Search for the cell housing the specified text and yield its (X, Y) center coordinate. 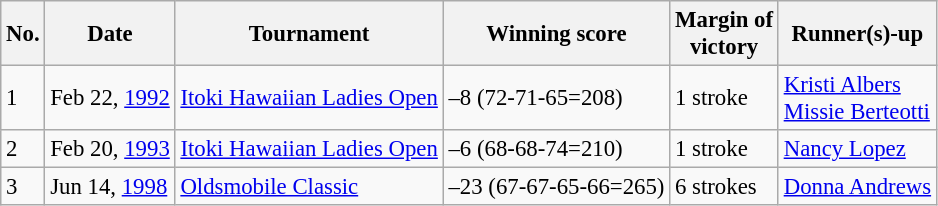
No. (23, 34)
Margin ofvictory (724, 34)
Runner(s)-up (857, 34)
Nancy Lopez (857, 149)
Tournament (309, 34)
–23 (67-67-65-66=265) (556, 187)
Date (110, 34)
Donna Andrews (857, 187)
Kristi Albers Missie Berteotti (857, 98)
Feb 22, 1992 (110, 98)
–8 (72-71-65=208) (556, 98)
3 (23, 187)
Oldsmobile Classic (309, 187)
1 (23, 98)
2 (23, 149)
Winning score (556, 34)
–6 (68-68-74=210) (556, 149)
6 strokes (724, 187)
Feb 20, 1993 (110, 149)
Jun 14, 1998 (110, 187)
